Detect which cell encompasses the target text, then output its (X, Y) center coordinate. 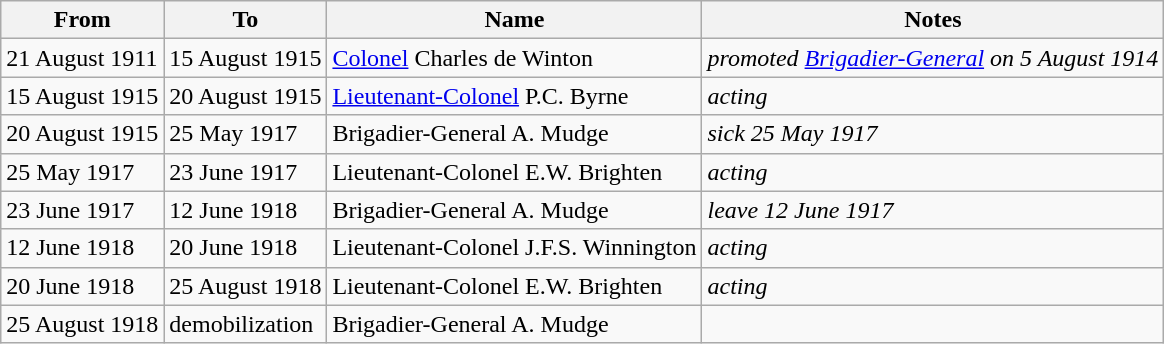
promoted Brigadier-General on 5 August 1914 (933, 58)
Lieutenant-Colonel P.C. Byrne (514, 96)
demobilization (246, 324)
Colonel Charles de Winton (514, 58)
Notes (933, 20)
To (246, 20)
sick 25 May 1917 (933, 134)
From (82, 20)
leave 12 June 1917 (933, 210)
21 August 1911 (82, 58)
Name (514, 20)
Lieutenant-Colonel J.F.S. Winnington (514, 248)
